Identify which cell holds the provided text, then report its (x, y) central coordinate. 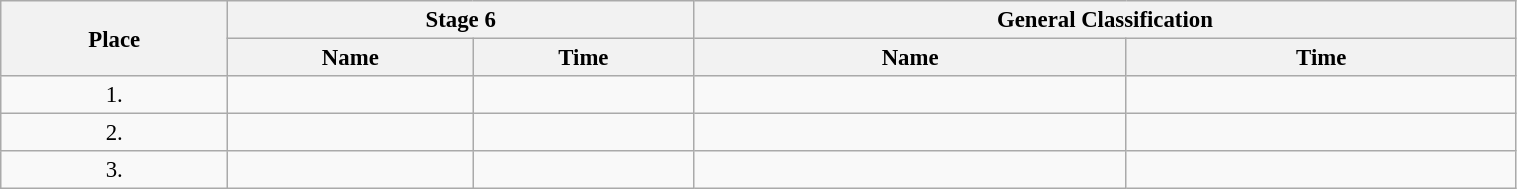
Stage 6 (461, 20)
3. (114, 170)
2. (114, 133)
General Classification (1105, 20)
1. (114, 95)
Place (114, 38)
